Detect which cell encompasses the target text, then output its [x, y] center coordinate. 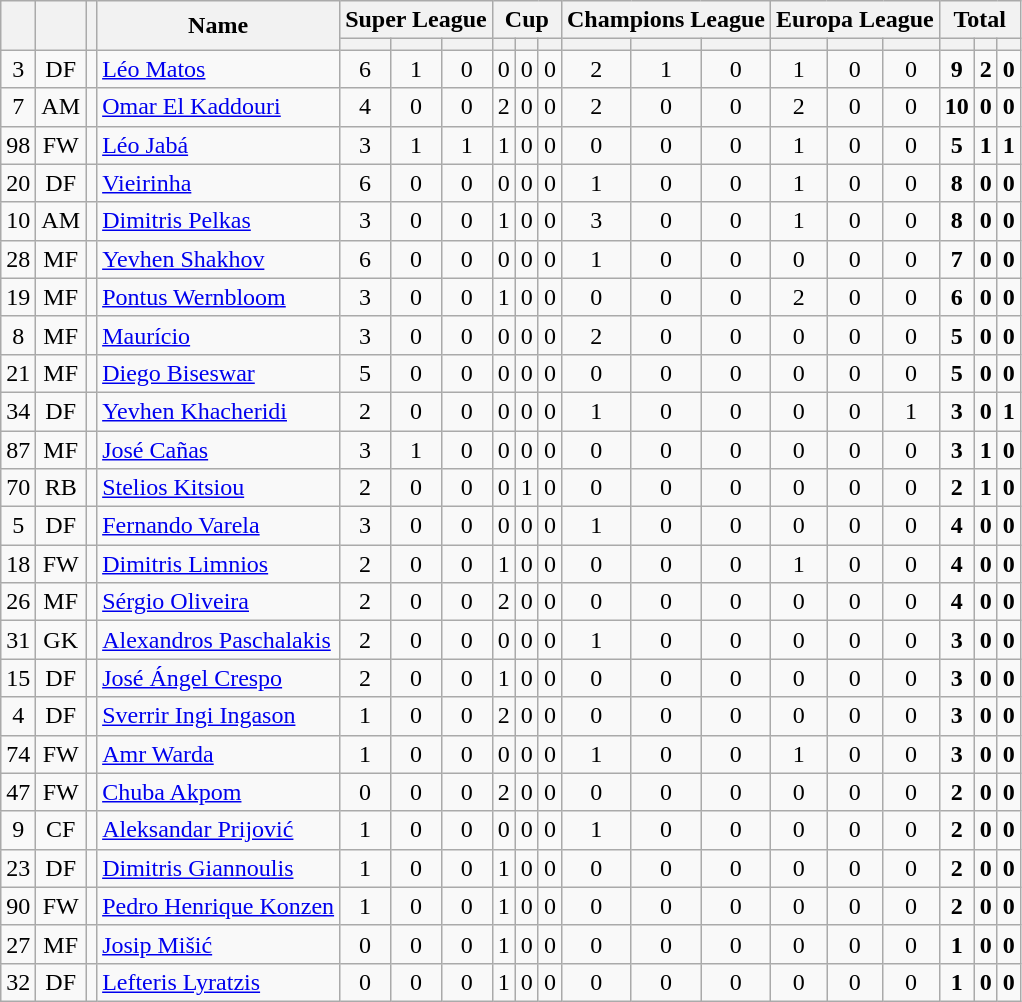
18 [18, 564]
Yevhen Khacheridi [218, 411]
28 [18, 259]
31 [18, 640]
Aleksandar Prijović [218, 830]
Dimitris Pelkas [218, 221]
87 [18, 449]
34 [18, 411]
Omar El Kaddouri [218, 107]
Champions League [666, 20]
70 [18, 488]
Chuba Akpom [218, 792]
Vieirinha [218, 183]
26 [18, 602]
15 [18, 678]
Name [218, 26]
Fernando Varela [218, 526]
Maurício [218, 335]
Pedro Henrique Konzen [218, 906]
RB [61, 488]
Stelios Kitsiou [218, 488]
Sérgio Oliveira [218, 602]
Amr Warda [218, 754]
José Ángel Crespo [218, 678]
19 [18, 297]
Cup [526, 20]
Lefteris Lyratzis [218, 982]
Josip Mišić [218, 944]
Dimitris Limnios [218, 564]
20 [18, 183]
23 [18, 868]
Alexandros Paschalakis [218, 640]
74 [18, 754]
Léo Jabá [218, 145]
98 [18, 145]
21 [18, 373]
Léo Matos [218, 69]
GK [61, 640]
32 [18, 982]
Super League [416, 20]
Sverrir Ingi Ingason [218, 716]
José Cañas [218, 449]
CF [61, 830]
90 [18, 906]
27 [18, 944]
Total [980, 20]
Yevhen Shakhov [218, 259]
Europa League [856, 20]
47 [18, 792]
Dimitris Giannoulis [218, 868]
Diego Biseswar [218, 373]
Pontus Wernbloom [218, 297]
